Identify which cell holds the provided text, then report its [X, Y] central coordinate. 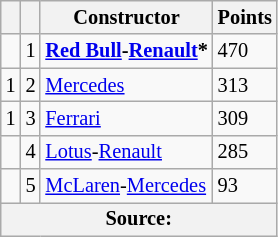
470 [245, 51]
2 [31, 85]
Constructor [126, 17]
Ferrari [126, 118]
Source: [139, 219]
Red Bull-Renault* [126, 51]
285 [245, 152]
4 [31, 152]
5 [31, 186]
3 [31, 118]
Lotus-Renault [126, 152]
93 [245, 186]
309 [245, 118]
Mercedes [126, 85]
313 [245, 85]
McLaren-Mercedes [126, 186]
Points [245, 17]
